Identify which cell holds the provided text, then report its [x, y] central coordinate. 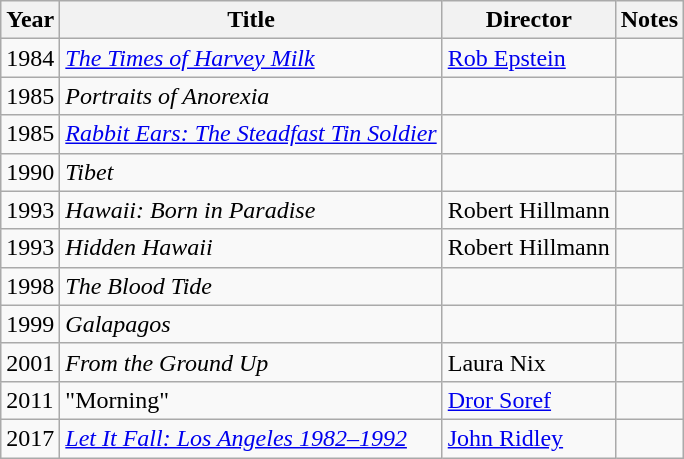
1990 [30, 172]
Title [251, 20]
Let It Fall: Los Angeles 1982–1992 [251, 438]
1984 [30, 58]
Galapagos [251, 324]
The Blood Tide [251, 286]
John Ridley [528, 438]
Director [528, 20]
Portraits of Anorexia [251, 96]
2017 [30, 438]
2011 [30, 400]
Dror Soref [528, 400]
Notes [649, 20]
The Times of Harvey Milk [251, 58]
Rabbit Ears: The Steadfast Tin Soldier [251, 134]
Rob Epstein [528, 58]
1998 [30, 286]
Laura Nix [528, 362]
2001 [30, 362]
Year [30, 20]
1999 [30, 324]
From the Ground Up [251, 362]
Hidden Hawaii [251, 248]
Hawaii: Born in Paradise [251, 210]
Tibet [251, 172]
"Morning" [251, 400]
